Find where the given text appears and provide that cell's center as (X, Y) coordinate. 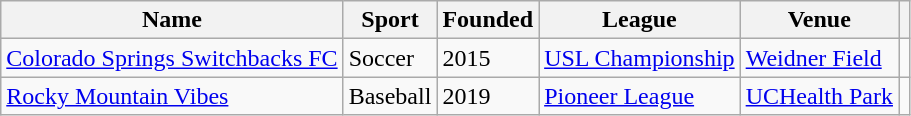
Baseball (390, 96)
Sport (390, 20)
2015 (488, 58)
Founded (488, 20)
USL Championship (640, 58)
Venue (819, 20)
Soccer (390, 58)
Rocky Mountain Vibes (172, 96)
UCHealth Park (819, 96)
Name (172, 20)
League (640, 20)
Pioneer League (640, 96)
2019 (488, 96)
Weidner Field (819, 58)
Colorado Springs Switchbacks FC (172, 58)
